Capture the cell that displays the provided text and extract its (x, y) central coordinate. 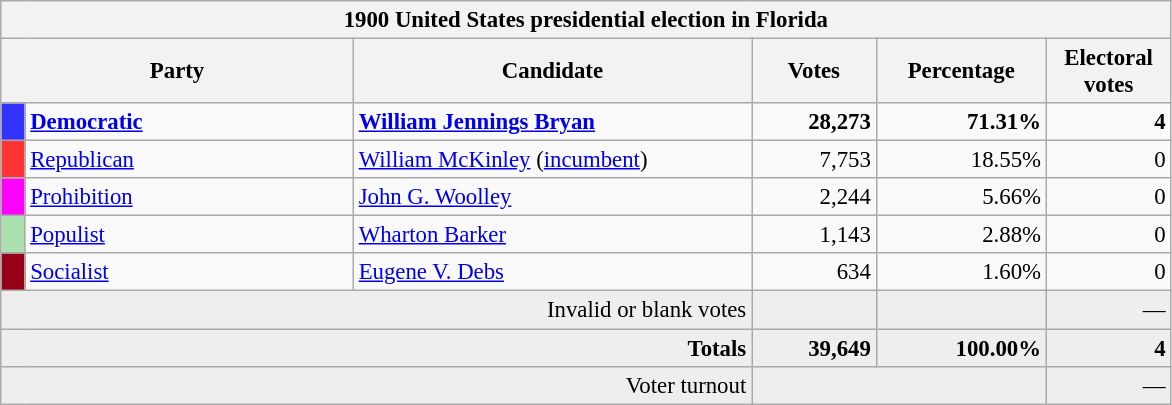
5.66% (961, 197)
Prohibition (189, 197)
18.55% (961, 160)
Votes (814, 72)
Voter turnout (376, 385)
Party (178, 72)
Eugene V. Debs (552, 273)
Candidate (552, 72)
Democratic (189, 122)
39,649 (814, 348)
Invalid or blank votes (376, 310)
2.88% (961, 235)
1.60% (961, 273)
Populist (189, 235)
1900 United States presidential election in Florida (586, 20)
Electoral votes (1108, 72)
1,143 (814, 235)
Republican (189, 160)
2,244 (814, 197)
100.00% (961, 348)
William Jennings Bryan (552, 122)
7,753 (814, 160)
634 (814, 273)
71.31% (961, 122)
John G. Woolley (552, 197)
Wharton Barker (552, 235)
28,273 (814, 122)
Totals (376, 348)
William McKinley (incumbent) (552, 160)
Percentage (961, 72)
Socialist (189, 273)
